Determine the (X, Y) coordinate at the center of the cell enclosing the given text.  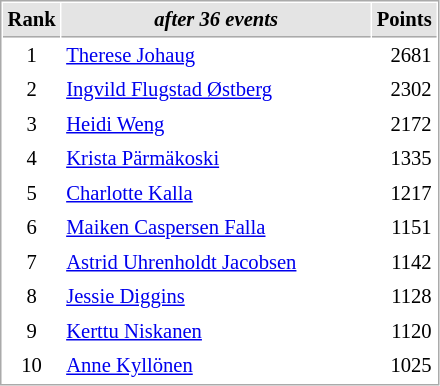
after 36 events (216, 20)
Points (404, 20)
Rank (32, 20)
1128 (404, 296)
2172 (404, 124)
9 (32, 332)
1151 (404, 228)
Charlotte Kalla (216, 194)
Jessie Diggins (216, 296)
2681 (404, 56)
2 (32, 90)
8 (32, 296)
Ingvild Flugstad Østberg (216, 90)
7 (32, 262)
4 (32, 158)
3 (32, 124)
1120 (404, 332)
1 (32, 56)
1025 (404, 366)
Astrid Uhrenholdt Jacobsen (216, 262)
1217 (404, 194)
Kerttu Niskanen (216, 332)
Krista Pärmäkoski (216, 158)
Maiken Caspersen Falla (216, 228)
1142 (404, 262)
6 (32, 228)
10 (32, 366)
2302 (404, 90)
Anne Kyllönen (216, 366)
Heidi Weng (216, 124)
Therese Johaug (216, 56)
5 (32, 194)
1335 (404, 158)
